Return the (x, y) coordinate for the center point of the cell that contains the specified text.  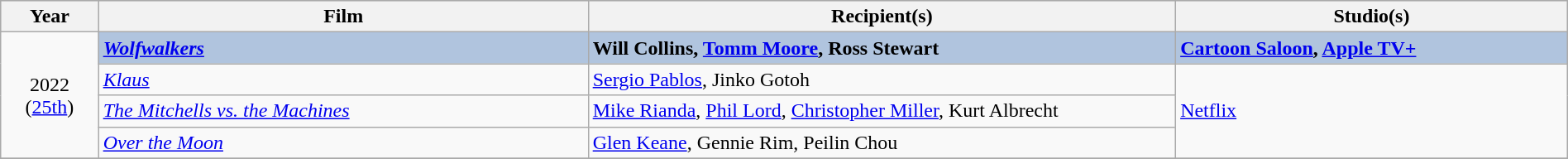
Year (50, 17)
Wolfwalkers (343, 48)
Cartoon Saloon, Apple TV+ (1372, 48)
Glen Keane, Gennie Rim, Peilin Chou (882, 142)
Sergio Pablos, Jinko Gotoh (882, 79)
Mike Rianda, Phil Lord, Christopher Miller, Kurt Albrecht (882, 111)
Over the Moon (343, 142)
2022(25th) (50, 95)
Studio(s) (1372, 17)
Netflix (1372, 111)
Recipient(s) (882, 17)
Film (343, 17)
The Mitchells vs. the Machines (343, 111)
Will Collins, Tomm Moore, Ross Stewart (882, 48)
Klaus (343, 79)
